For the text-containing cell, return its midpoint in (x, y) coordinate format. 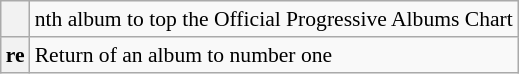
Return of an album to number one (274, 55)
nth album to top the Official Progressive Albums Chart (274, 19)
re (16, 55)
